Search for the cell housing the specified text and yield its [X, Y] center coordinate. 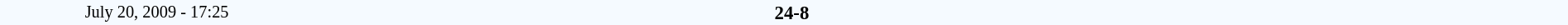
July 20, 2009 - 17:25 [157, 12]
24-8 [791, 12]
